From the cell containing the given text, extract its center point as (x, y) coordinate. 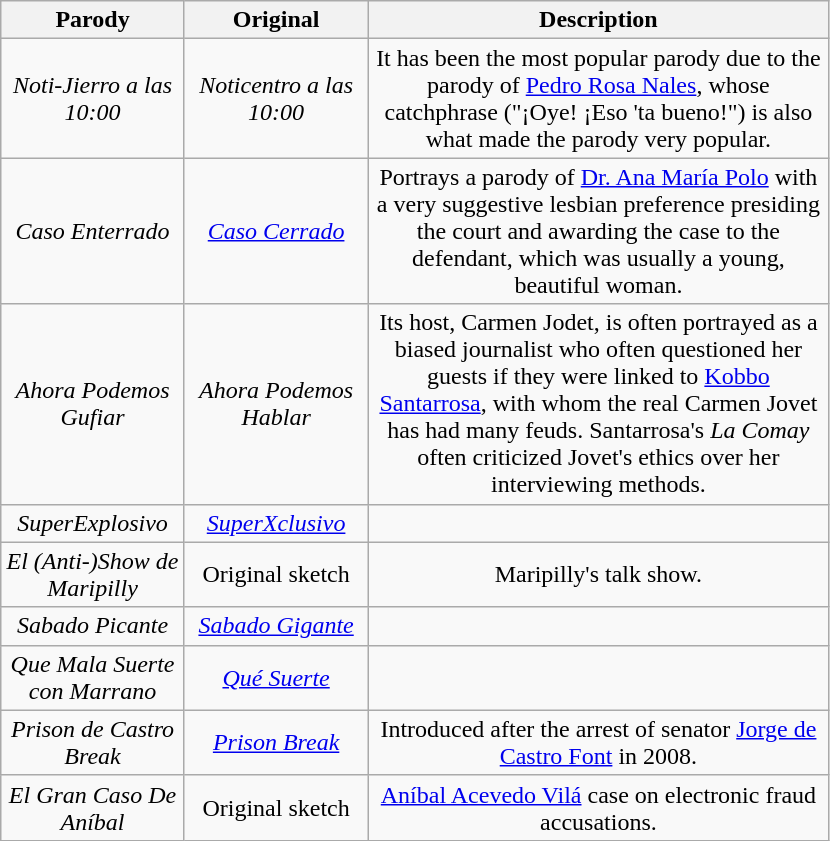
Aníbal Acevedo Vilá case on electronic fraud accusations. (598, 808)
Caso Enterrado (93, 231)
Sabado Picante (93, 626)
Ahora Podemos Hablar (276, 404)
Description (598, 20)
Introduced after the arrest of senator Jorge de Castro Font in 2008. (598, 742)
Que Mala Suerte con Marrano (93, 678)
Caso Cerrado (276, 231)
Ahora Podemos Gufiar (93, 404)
Parody (93, 20)
SuperXclusivo (276, 523)
El (Anti-)Show de Maripilly (93, 574)
El Gran Caso De Aníbal (93, 808)
Maripilly's talk show. (598, 574)
Prison de Castro Break (93, 742)
Qué Suerte (276, 678)
Noti-Jierro a las 10:00 (93, 98)
Original (276, 20)
Prison Break (276, 742)
Noticentro a las 10:00 (276, 98)
SuperExplosivo (93, 523)
Sabado Gigante (276, 626)
